Search for the cell housing the specified text and yield its [X, Y] center coordinate. 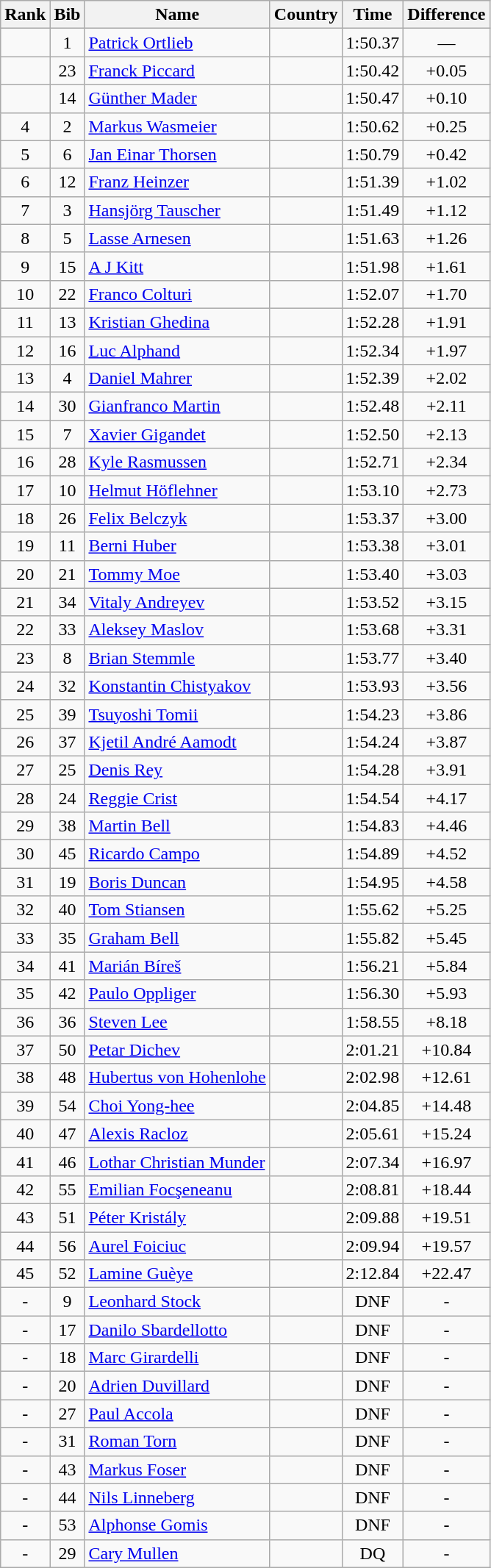
51 [68, 1217]
Alexis Racloz [177, 1134]
+0.10 [447, 99]
Time [373, 15]
Kjetil André Aamodt [177, 742]
Kyle Rasmussen [177, 462]
Rank [25, 15]
+3.91 [447, 770]
+3.86 [447, 714]
Lasse Arnesen [177, 238]
Markus Foser [177, 1469]
Jan Einar Thorsen [177, 154]
+8.18 [447, 1022]
+2.02 [447, 379]
Steven Lee [177, 1022]
2:01.21 [373, 1050]
+3.03 [447, 574]
+2.13 [447, 434]
2 [68, 126]
Ricardo Campo [177, 854]
+10.84 [447, 1050]
1:55.62 [373, 910]
1:50.62 [373, 126]
50 [68, 1050]
1:53.52 [373, 602]
1:51.49 [373, 210]
Alphonse Gomis [177, 1525]
Franz Heinzer [177, 182]
Kristian Ghedina [177, 322]
Cary Mullen [177, 1553]
Tommy Moe [177, 574]
Nils Linneberg [177, 1497]
+4.46 [447, 826]
1:52.34 [373, 351]
Martin Bell [177, 826]
1:51.39 [373, 182]
Paul Accola [177, 1414]
1:53.10 [373, 490]
1:53.68 [373, 630]
1:52.50 [373, 434]
1:54.28 [373, 770]
1:54.23 [373, 714]
1:54.83 [373, 826]
1:58.55 [373, 1022]
47 [68, 1134]
+3.31 [447, 630]
Country [306, 15]
Hubertus von Hohenlohe [177, 1078]
+19.57 [447, 1246]
1:52.71 [373, 462]
Franck Piccard [177, 71]
1:53.37 [373, 518]
1:53.38 [373, 546]
1:50.37 [373, 43]
1:54.54 [373, 798]
2:09.88 [373, 1217]
+14.48 [447, 1106]
+5.93 [447, 994]
+3.15 [447, 602]
Graham Bell [177, 938]
+0.42 [447, 154]
+5.45 [447, 938]
1:51.98 [373, 266]
Helmut Höflehner [177, 490]
Marián Bíreš [177, 966]
+16.97 [447, 1161]
Adrien Duvillard [177, 1386]
Danilo Sbardellotto [177, 1330]
Lothar Christian Munder [177, 1161]
+1.70 [447, 294]
1:54.24 [373, 742]
DQ [373, 1553]
Tsuyoshi Tomii [177, 714]
48 [68, 1078]
2:04.85 [373, 1106]
+5.25 [447, 910]
1:54.89 [373, 854]
+1.61 [447, 266]
53 [68, 1525]
Difference [447, 15]
+0.05 [447, 71]
Reggie Crist [177, 798]
+3.40 [447, 658]
2:08.81 [373, 1189]
46 [68, 1161]
Daniel Mahrer [177, 379]
1:56.30 [373, 994]
Denis Rey [177, 770]
55 [68, 1189]
2:05.61 [373, 1134]
3 [68, 210]
Petar Dichev [177, 1050]
Gianfranco Martin [177, 407]
+2.11 [447, 407]
Name [177, 15]
1:55.82 [373, 938]
+4.58 [447, 882]
1 [68, 43]
Lamine Guèye [177, 1274]
Brian Stemmle [177, 658]
Aurel Foiciuc [177, 1246]
1:52.39 [373, 379]
1:53.40 [373, 574]
+0.25 [447, 126]
+1.97 [447, 351]
52 [68, 1274]
+1.02 [447, 182]
— [447, 43]
+3.87 [447, 742]
1:51.63 [373, 238]
+3.00 [447, 518]
Xavier Gigandet [177, 434]
Patrick Ortlieb [177, 43]
Felix Belczyk [177, 518]
+19.51 [447, 1217]
Berni Huber [177, 546]
54 [68, 1106]
+1.91 [447, 322]
Luc Alphand [177, 351]
1:50.47 [373, 99]
Aleksey Maslov [177, 630]
Bib [68, 15]
+15.24 [447, 1134]
1:56.21 [373, 966]
+2.34 [447, 462]
Günther Mader [177, 99]
+1.12 [447, 210]
1:53.93 [373, 686]
Péter Kristály [177, 1217]
+2.73 [447, 490]
Hansjörg Tauscher [177, 210]
+3.01 [447, 546]
Marc Girardelli [177, 1358]
2:09.94 [373, 1246]
Emilian Focşeneanu [177, 1189]
+4.52 [447, 854]
Vitaly Andreyev [177, 602]
2:02.98 [373, 1078]
Franco Colturi [177, 294]
Konstantin Chistyakov [177, 686]
1:52.07 [373, 294]
1:52.28 [373, 322]
1:52.48 [373, 407]
56 [68, 1246]
1:50.42 [373, 71]
+22.47 [447, 1274]
+3.56 [447, 686]
2:07.34 [373, 1161]
Boris Duncan [177, 882]
1:53.77 [373, 658]
+1.26 [447, 238]
+12.61 [447, 1078]
+5.84 [447, 966]
Choi Yong-hee [177, 1106]
2:12.84 [373, 1274]
+18.44 [447, 1189]
1:50.79 [373, 154]
+4.17 [447, 798]
Paulo Oppliger [177, 994]
Roman Torn [177, 1442]
Markus Wasmeier [177, 126]
Tom Stiansen [177, 910]
1:54.95 [373, 882]
A J Kitt [177, 266]
Leonhard Stock [177, 1302]
